Identify which cell holds the provided text, then report its (x, y) central coordinate. 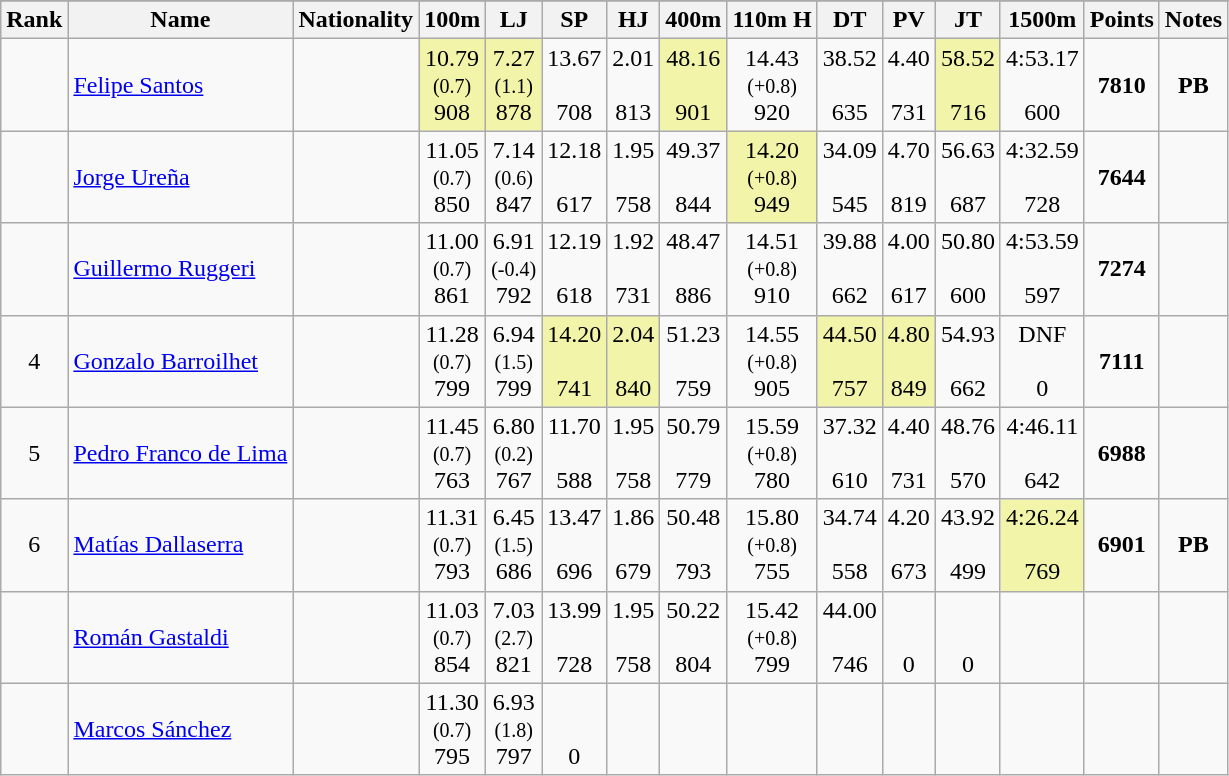
11.30(0.7)795 (452, 729)
Pedro Franco de Lima (180, 453)
34.09545 (850, 177)
4:32.59728 (1042, 177)
PV (908, 20)
6.94(1.5)799 (514, 361)
1.86679 (634, 545)
12.18617 (574, 177)
Felipe Santos (180, 85)
50.22804 (694, 637)
13.67708 (574, 85)
Marcos Sánchez (180, 729)
7644 (1122, 177)
12.19618 (574, 269)
13.99728 (574, 637)
4.70819 (908, 177)
4:26.24769 (1042, 545)
4.20673 (908, 545)
15.80(+0.8)755 (772, 545)
2.01813 (634, 85)
Jorge Ureña (180, 177)
1.92731 (634, 269)
LJ (514, 20)
4 (34, 361)
14.43(+0.8)920 (772, 85)
SP (574, 20)
6.91(-0.4)792 (514, 269)
39.88662 (850, 269)
49.37844 (694, 177)
4:53.17600 (1042, 85)
5 (34, 453)
50.80600 (968, 269)
Román Gastaldi (180, 637)
14.20(+0.8)949 (772, 177)
14.20741 (574, 361)
11.70588 (574, 453)
7.14(0.6)847 (514, 177)
50.79779 (694, 453)
2.04840 (634, 361)
13.47696 (574, 545)
48.76570 (968, 453)
Notes (1193, 20)
44.50757 (850, 361)
6.45(1.5)686 (514, 545)
14.51(+0.8)910 (772, 269)
15.42(+0.8)799 (772, 637)
38.52635 (850, 85)
44.00746 (850, 637)
11.03(0.7)854 (452, 637)
6.80(0.2)767 (514, 453)
4:46.11642 (1042, 453)
54.93662 (968, 361)
6988 (1122, 453)
7810 (1122, 85)
110m H (772, 20)
48.47886 (694, 269)
6.93(1.8)797 (514, 729)
Rank (34, 20)
Nationality (356, 20)
Guillermo Ruggeri (180, 269)
Matías Dallaserra (180, 545)
Name (180, 20)
100m (452, 20)
15.59(+0.8)780 (772, 453)
14.55(+0.8)905 (772, 361)
6 (34, 545)
4:53.59597 (1042, 269)
4.00617 (908, 269)
7.03(2.7)821 (514, 637)
6901 (1122, 545)
Points (1122, 20)
11.28(0.7)799 (452, 361)
DT (850, 20)
Gonzalo Barroilhet (180, 361)
11.00(0.7)861 (452, 269)
1500m (1042, 20)
51.23759 (694, 361)
34.74558 (850, 545)
11.31(0.7)793 (452, 545)
58.52716 (968, 85)
400m (694, 20)
43.92499 (968, 545)
DNF0 (1042, 361)
56.63687 (968, 177)
HJ (634, 20)
11.05(0.7)850 (452, 177)
37.32610 (850, 453)
4.80849 (908, 361)
11.45(0.7)763 (452, 453)
7.27(1.1)878 (514, 85)
JT (968, 20)
7111 (1122, 361)
50.48793 (694, 545)
10.79(0.7)908 (452, 85)
48.16901 (694, 85)
7274 (1122, 269)
